Find where the given text appears and provide that cell's center as [X, Y] coordinate. 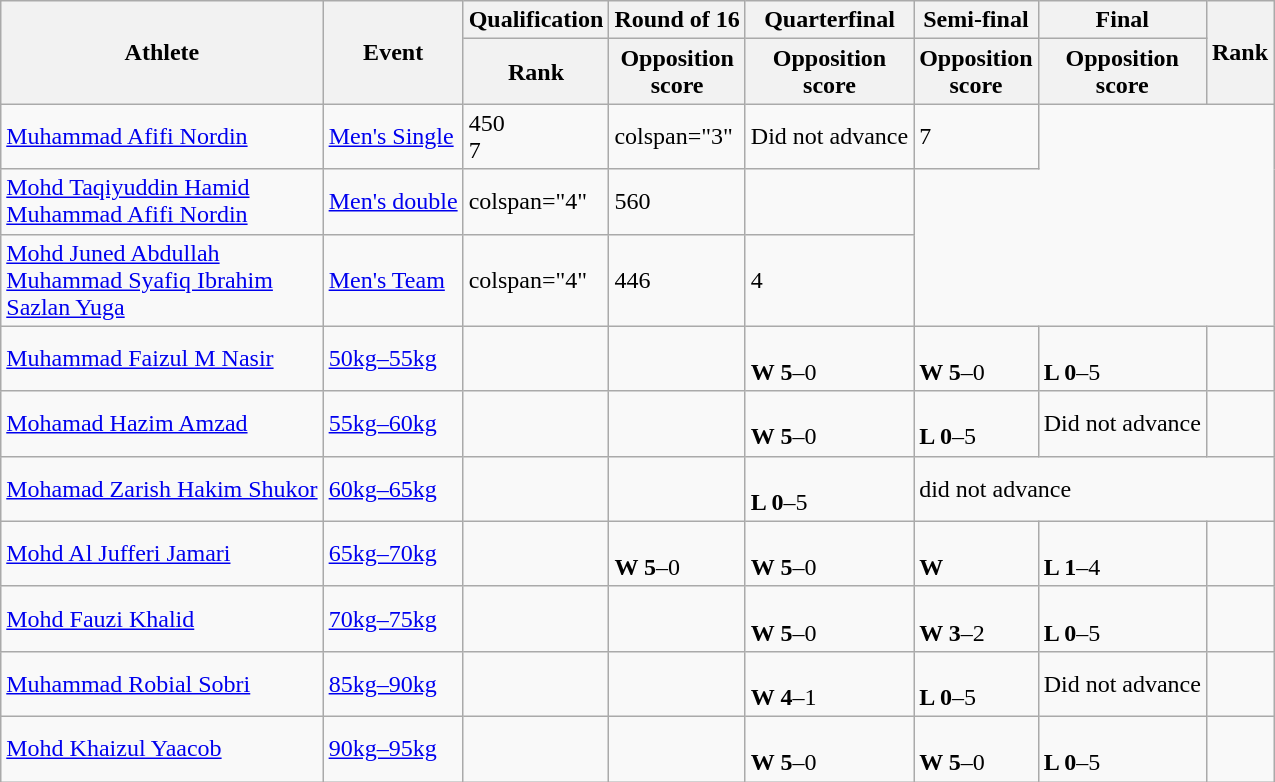
60kg–65kg [393, 488]
Final [1122, 20]
Muhammad Afifi Nordin [162, 136]
Mohamad Hazim Amzad [162, 424]
Round of 16 [677, 20]
70kg–75kg [393, 618]
Men's double [393, 202]
Semi-final [976, 20]
Event [393, 52]
4 [829, 280]
50kg–55kg [393, 358]
Men's Team [393, 280]
did not advance [1094, 488]
4507 [536, 136]
Mohamad Zarish Hakim Shukor [162, 488]
L 1–4 [1122, 554]
Mohd Juned AbdullahMuhammad Syafiq IbrahimSazlan Yuga [162, 280]
Mohd Khaizul Yaacob [162, 748]
446 [677, 280]
7 [976, 136]
Muhammad Faizul M Nasir [162, 358]
55kg–60kg [393, 424]
Mohd Fauzi Khalid [162, 618]
560 [677, 202]
Mohd Al Jufferi Jamari [162, 554]
85kg–90kg [393, 684]
Quarterfinal [829, 20]
W [976, 554]
Men's Single [393, 136]
Athlete [162, 52]
colspan="3" [677, 136]
65kg–70kg [393, 554]
W 4–1 [829, 684]
W 3–2 [976, 618]
Mohd Taqiyuddin HamidMuhammad Afifi Nordin [162, 202]
Qualification [536, 20]
90kg–95kg [393, 748]
Muhammad Robial Sobri [162, 684]
